Determine the [x, y] coordinate at the center of the cell enclosing the given text.  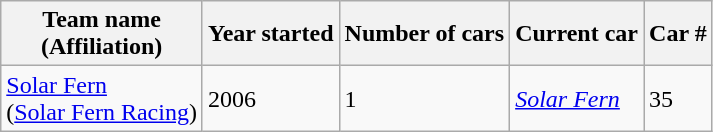
Year started [270, 34]
1 [424, 98]
2006 [270, 98]
Solar Fern(Solar Fern Racing) [102, 98]
Car # [678, 34]
Number of cars [424, 34]
Current car [577, 34]
35 [678, 98]
Solar Fern [577, 98]
Team name(Affiliation) [102, 34]
